Scan for the cell matching the given text and deliver its (X, Y) coordinate at center. 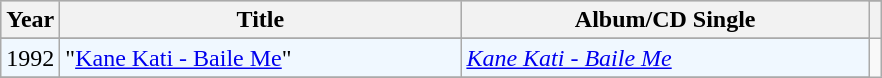
Title (260, 20)
Year (30, 20)
Album/CD Single (666, 20)
"Kane Kati - Baile Me" (260, 58)
1992 (30, 58)
Kane Kati - Baile Me (666, 58)
